Capture the cell that displays the provided text and extract its (X, Y) central coordinate. 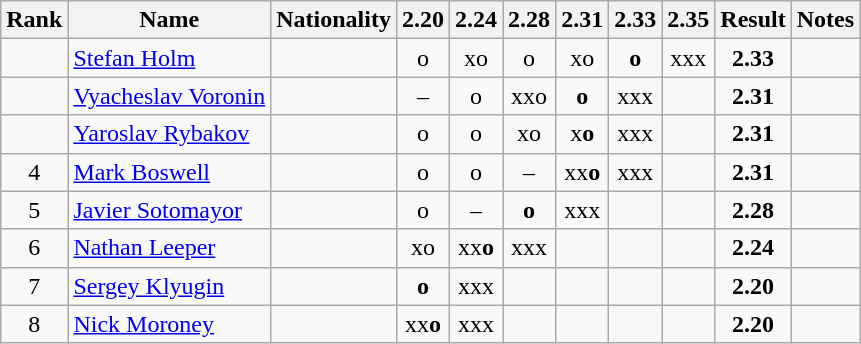
Nick Moroney (170, 324)
7 (34, 286)
6 (34, 248)
8 (34, 324)
Sergey Klyugin (170, 286)
Mark Boswell (170, 172)
Stefan Holm (170, 58)
Nationality (334, 20)
Yaroslav Rybakov (170, 134)
5 (34, 210)
Vyacheslav Voronin (170, 96)
Notes (825, 20)
Rank (34, 20)
Result (753, 20)
Nathan Leeper (170, 248)
4 (34, 172)
Name (170, 20)
Javier Sotomayor (170, 210)
2.35 (688, 20)
